Determine the (x, y) coordinate at the center of the cell enclosing the given text.  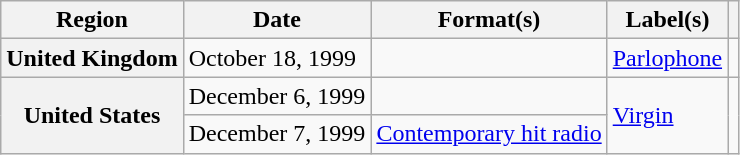
United Kingdom (92, 58)
Region (92, 20)
October 18, 1999 (277, 58)
December 6, 1999 (277, 96)
United States (92, 115)
Date (277, 20)
Contemporary hit radio (489, 134)
Virgin (667, 115)
Format(s) (489, 20)
Label(s) (667, 20)
December 7, 1999 (277, 134)
Parlophone (667, 58)
